Pinpoint the cell where the given text exists, returning its (x, y) midpoint coordinate. 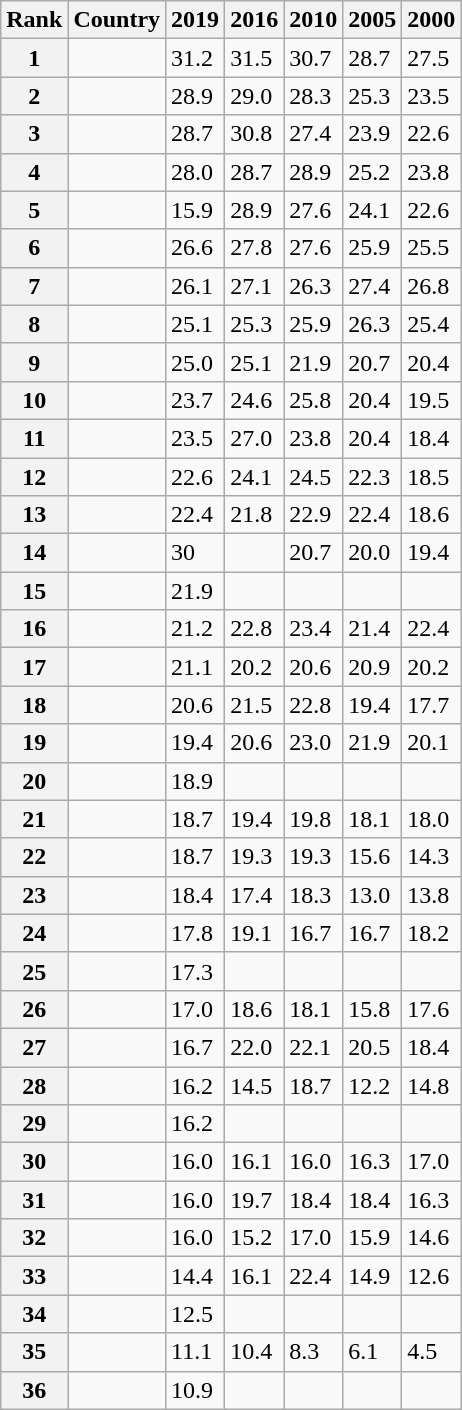
17.3 (196, 971)
20.9 (372, 667)
8 (34, 324)
21.5 (254, 705)
23.0 (314, 743)
26 (34, 1009)
28.0 (196, 172)
2 (34, 96)
1 (34, 58)
14.6 (432, 1238)
25.4 (432, 324)
4.5 (432, 1352)
7 (34, 286)
15.6 (372, 857)
14 (34, 553)
27.8 (254, 248)
25.0 (196, 362)
15.2 (254, 1238)
19.7 (254, 1200)
25.5 (432, 248)
14.5 (254, 1085)
27.0 (254, 438)
34 (34, 1314)
21 (34, 819)
17.7 (432, 705)
17 (34, 667)
24.6 (254, 400)
8.3 (314, 1352)
2005 (372, 20)
26.1 (196, 286)
10.9 (196, 1390)
35 (34, 1352)
30.8 (254, 134)
2019 (196, 20)
27.1 (254, 286)
20.5 (372, 1047)
15 (34, 591)
21.8 (254, 515)
11.1 (196, 1352)
29 (34, 1124)
26.8 (432, 286)
23.7 (196, 400)
13.0 (372, 895)
18.9 (196, 781)
15.8 (372, 1009)
32 (34, 1238)
30.7 (314, 58)
14.3 (432, 857)
19.1 (254, 933)
2000 (432, 20)
17.8 (196, 933)
5 (34, 210)
Rank (34, 20)
27 (34, 1047)
23 (34, 895)
2010 (314, 20)
27.5 (432, 58)
23.4 (314, 629)
14.4 (196, 1276)
20.0 (372, 553)
4 (34, 172)
22.1 (314, 1047)
19 (34, 743)
31.2 (196, 58)
33 (34, 1276)
21.1 (196, 667)
19.5 (432, 400)
22 (34, 857)
12 (34, 477)
25.2 (372, 172)
31 (34, 1200)
13.8 (432, 895)
28 (34, 1085)
16 (34, 629)
14.8 (432, 1085)
2016 (254, 20)
17.4 (254, 895)
Country (117, 20)
12.5 (196, 1314)
18 (34, 705)
25 (34, 971)
20 (34, 781)
26.6 (196, 248)
9 (34, 362)
28.3 (314, 96)
19.8 (314, 819)
23.9 (372, 134)
22.3 (372, 477)
12.6 (432, 1276)
11 (34, 438)
25.8 (314, 400)
18.2 (432, 933)
6 (34, 248)
22.0 (254, 1047)
14.9 (372, 1276)
21.2 (196, 629)
24 (34, 933)
6.1 (372, 1352)
18.0 (432, 819)
10 (34, 400)
17.6 (432, 1009)
29.0 (254, 96)
21.4 (372, 629)
12.2 (372, 1085)
20.1 (432, 743)
18.5 (432, 477)
10.4 (254, 1352)
13 (34, 515)
18.3 (314, 895)
22.9 (314, 515)
31.5 (254, 58)
36 (34, 1390)
24.5 (314, 477)
3 (34, 134)
